From the cell containing the given text, extract its center point as (X, Y) coordinate. 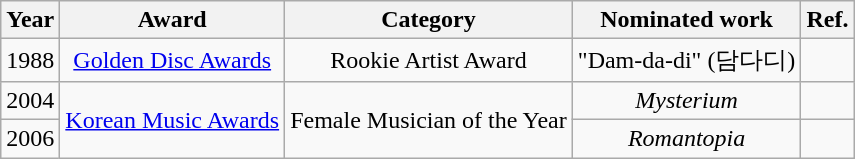
Year (30, 20)
Nominated work (686, 20)
Rookie Artist Award (429, 60)
Female Musician of the Year (429, 119)
Category (429, 20)
Golden Disc Awards (172, 60)
"Dam-da-di" (담다디) (686, 60)
Mysterium (686, 100)
Korean Music Awards (172, 119)
1988 (30, 60)
Ref. (828, 20)
Award (172, 20)
2004 (30, 100)
2006 (30, 138)
Romantopia (686, 138)
